Search for the cell housing the specified text and yield its [X, Y] center coordinate. 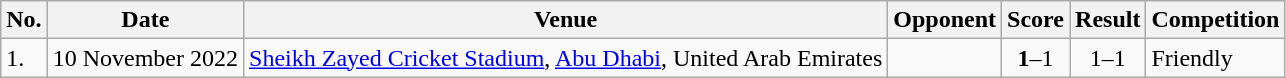
Score [1036, 20]
Sheikh Zayed Cricket Stadium, Abu Dhabi, United Arab Emirates [566, 58]
Date [145, 20]
Result [1108, 20]
1. [24, 58]
10 November 2022 [145, 58]
Opponent [945, 20]
Venue [566, 20]
Competition [1216, 20]
No. [24, 20]
Friendly [1216, 58]
